Identify which cell holds the provided text, then report its (x, y) central coordinate. 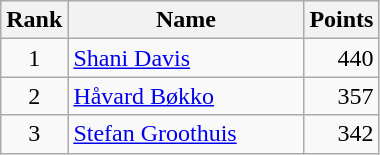
357 (342, 96)
342 (342, 134)
Håvard Bøkko (186, 96)
Rank (34, 20)
2 (34, 96)
Stefan Groothuis (186, 134)
1 (34, 58)
Name (186, 20)
Shani Davis (186, 58)
3 (34, 134)
Points (342, 20)
440 (342, 58)
